From the cell containing the given text, extract its center point as [x, y] coordinate. 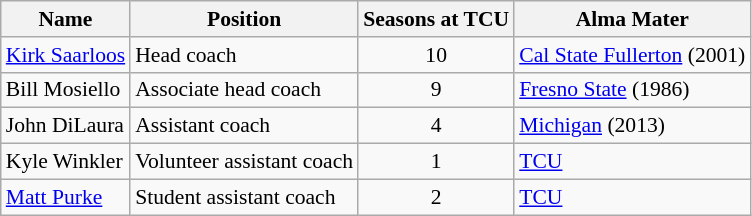
1 [436, 162]
4 [436, 126]
Michigan (2013) [632, 126]
Kyle Winkler [66, 162]
Alma Mater [632, 19]
Bill Mosiello [66, 90]
Associate head coach [244, 90]
Fresno State (1986) [632, 90]
Kirk Saarloos [66, 55]
Assistant coach [244, 126]
Name [66, 19]
2 [436, 197]
Student assistant coach [244, 197]
Head coach [244, 55]
Matt Purke [66, 197]
10 [436, 55]
Position [244, 19]
John DiLaura [66, 126]
Volunteer assistant coach [244, 162]
Seasons at TCU [436, 19]
Cal State Fullerton (2001) [632, 55]
9 [436, 90]
